Identify which cell holds the provided text, then report its [X, Y] central coordinate. 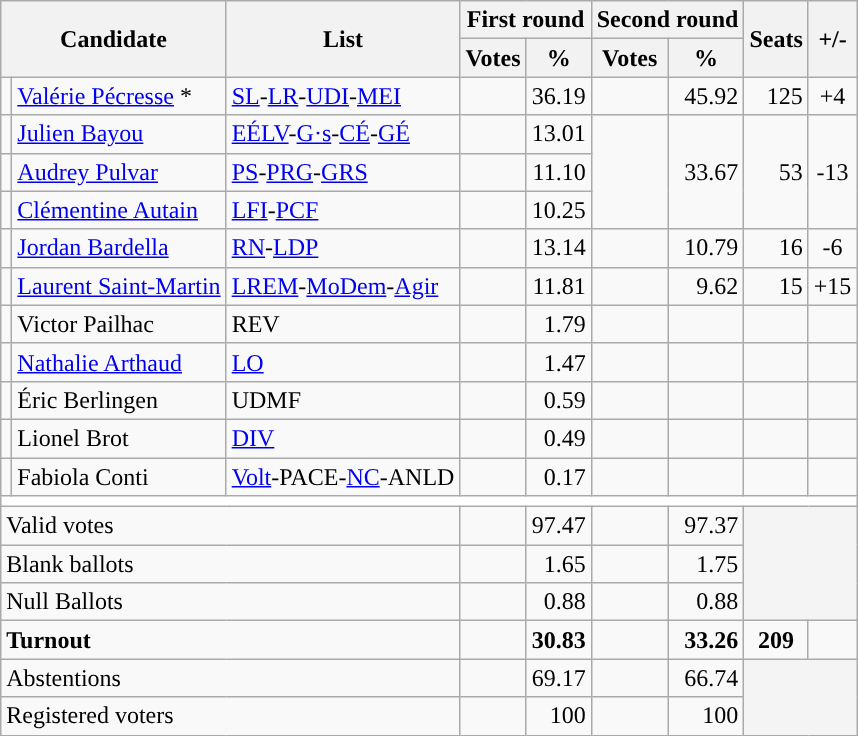
13.01 [558, 134]
Audrey Pulvar [119, 172]
Turnout [230, 640]
33.26 [706, 640]
0.17 [558, 477]
Seats [776, 39]
Blank ballots [230, 564]
1.75 [706, 564]
33.67 [706, 172]
1.47 [558, 362]
Registered voters [230, 716]
Nathalie Arthaud [119, 362]
Abstentions [230, 678]
10.25 [558, 210]
97.37 [706, 526]
EÉLV-G·s-CÉ-GÉ [343, 134]
13.14 [558, 248]
SL-LR-UDI-MEI [343, 96]
9.62 [706, 286]
Victor Pailhac [119, 324]
Volt-PACE-NC-ANLD [343, 477]
15 [776, 286]
36.19 [558, 96]
Julien Bayou [119, 134]
30.83 [558, 640]
0.59 [558, 400]
DIV [343, 438]
209 [776, 640]
List [343, 39]
+15 [832, 286]
0.49 [558, 438]
16 [776, 248]
Null Ballots [230, 602]
97.47 [558, 526]
Fabiola Conti [119, 477]
10.79 [706, 248]
-13 [832, 172]
Lionel Brot [119, 438]
Candidate [114, 39]
LO [343, 362]
Valérie Pécresse * [119, 96]
125 [776, 96]
Éric Berlingen [119, 400]
Laurent Saint-Martin [119, 286]
-6 [832, 248]
UDMF [343, 400]
45.92 [706, 96]
69.17 [558, 678]
11.10 [558, 172]
11.81 [558, 286]
RN-LDP [343, 248]
Clémentine Autain [119, 210]
LREM-MoDem-Agir [343, 286]
PS-PRG-GRS [343, 172]
+/- [832, 39]
1.65 [558, 564]
Jordan Bardella [119, 248]
Valid votes [230, 526]
53 [776, 172]
REV [343, 324]
First round [526, 20]
+4 [832, 96]
Second round [668, 20]
66.74 [706, 678]
LFI-PCF [343, 210]
1.79 [558, 324]
